Provide the [x, y] coordinate of the cell's center where the given text is located.  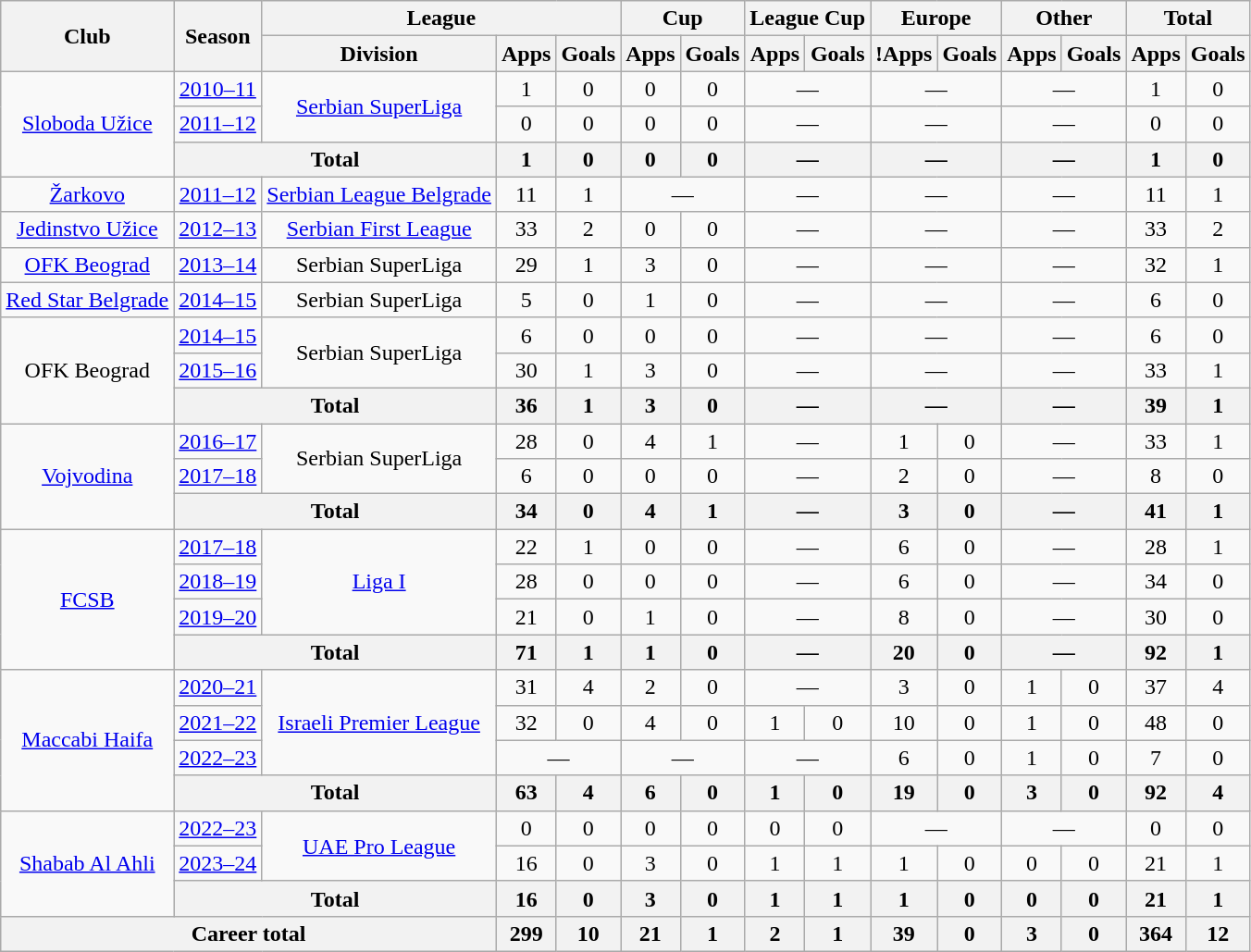
League [441, 19]
Serbian League Belgrade [379, 194]
41 [1156, 512]
Club [87, 36]
Shabab Al Ahli [87, 863]
5 [526, 300]
Maccabi Haifa [87, 740]
Cup [683, 19]
2019–20 [218, 617]
2013–14 [218, 265]
364 [1156, 933]
Liga I [379, 582]
Career total [249, 933]
2023–24 [218, 863]
20 [904, 652]
Serbian First League [379, 229]
FCSB [87, 600]
Red Star Belgrade [87, 300]
League Cup [808, 19]
63 [526, 793]
Sloboda Užice [87, 124]
31 [526, 687]
Vojvodina [87, 476]
7 [1156, 758]
48 [1156, 723]
2016–17 [218, 441]
2010–11 [218, 89]
Israeli Premier League [379, 723]
UAE Pro League [379, 846]
36 [526, 405]
2020–21 [218, 687]
22 [526, 547]
Division [379, 54]
Europe [936, 19]
Other [1064, 19]
71 [526, 652]
2012–13 [218, 229]
12 [1218, 933]
2021–22 [218, 723]
Žarkovo [87, 194]
Jedinstvo Užice [87, 229]
!Apps [904, 54]
19 [904, 793]
2018–19 [218, 582]
Season [218, 36]
37 [1156, 687]
2015–16 [218, 370]
299 [526, 933]
29 [526, 265]
